Pinpoint the cell where the given text exists, returning its [x, y] midpoint coordinate. 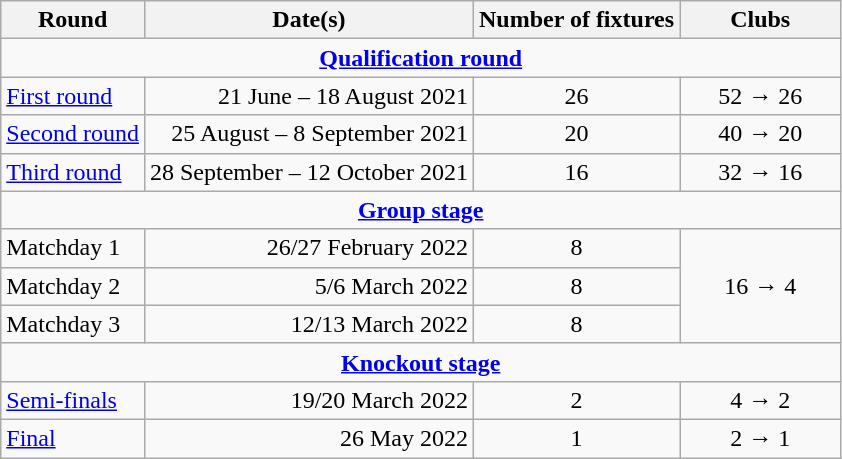
5/6 March 2022 [308, 286]
Matchday 2 [73, 286]
26 May 2022 [308, 438]
52 → 26 [760, 96]
Knockout stage [421, 362]
28 September – 12 October 2021 [308, 172]
Second round [73, 134]
19/20 March 2022 [308, 400]
Date(s) [308, 20]
2 → 1 [760, 438]
First round [73, 96]
Matchday 1 [73, 248]
Third round [73, 172]
Final [73, 438]
4 → 2 [760, 400]
20 [576, 134]
40 → 20 [760, 134]
Number of fixtures [576, 20]
12/13 March 2022 [308, 324]
16 → 4 [760, 286]
Qualification round [421, 58]
Matchday 3 [73, 324]
26/27 February 2022 [308, 248]
21 June – 18 August 2021 [308, 96]
32 → 16 [760, 172]
Round [73, 20]
2 [576, 400]
16 [576, 172]
1 [576, 438]
Clubs [760, 20]
Group stage [421, 210]
26 [576, 96]
Semi-finals [73, 400]
25 August – 8 September 2021 [308, 134]
